Determine the [X, Y] coordinate at the center of the cell enclosing the given text.  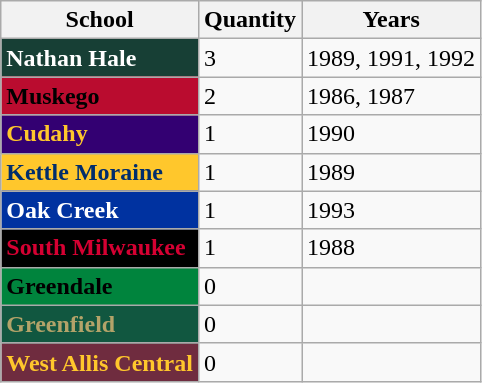
South Milwaukee [100, 248]
1989 [392, 172]
2 [250, 96]
School [100, 20]
3 [250, 58]
Kettle Moraine [100, 172]
1993 [392, 210]
Greenfield [100, 324]
Muskego [100, 96]
West Allis Central [100, 362]
Quantity [250, 20]
Nathan Hale [100, 58]
1989, 1991, 1992 [392, 58]
Cudahy [100, 134]
Greendale [100, 286]
1986, 1987 [392, 96]
Oak Creek [100, 210]
Years [392, 20]
1990 [392, 134]
1988 [392, 248]
